Determine the (X, Y) coordinate at the center of the cell enclosing the given text.  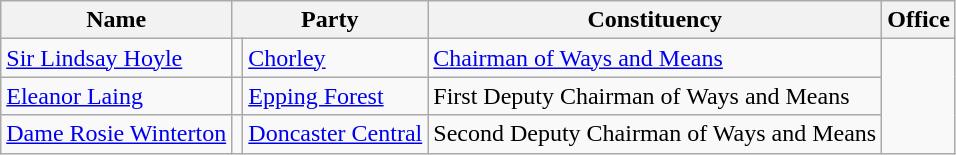
Dame Rosie Winterton (116, 134)
Name (116, 20)
Party (330, 20)
Eleanor Laing (116, 96)
Sir Lindsay Hoyle (116, 58)
First Deputy Chairman of Ways and Means (655, 96)
Doncaster Central (336, 134)
Epping Forest (336, 96)
Constituency (655, 20)
Second Deputy Chairman of Ways and Means (655, 134)
Office (919, 20)
Chairman of Ways and Means (655, 58)
Chorley (336, 58)
